Scan for the cell matching the given text and deliver its (x, y) coordinate at center. 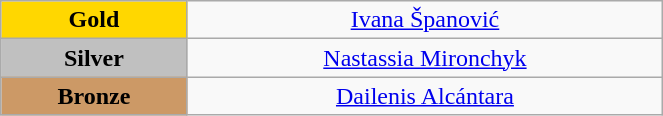
Nastassia Mironchyk (425, 58)
Dailenis Alcántara (425, 96)
Gold (94, 20)
Bronze (94, 96)
Silver (94, 58)
Ivana Španović (425, 20)
